Output the (x, y) coordinate of the center of the cell containing the given text.  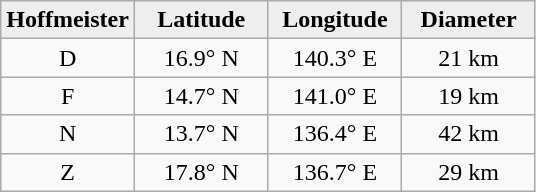
Latitude (201, 20)
136.7° E (335, 172)
14.7° N (201, 96)
Longitude (335, 20)
N (68, 134)
Diameter (469, 20)
Z (68, 172)
141.0° E (335, 96)
29 km (469, 172)
21 km (469, 58)
Hoffmeister (68, 20)
13.7° N (201, 134)
D (68, 58)
19 km (469, 96)
136.4° E (335, 134)
140.3° E (335, 58)
F (68, 96)
42 km (469, 134)
16.9° N (201, 58)
17.8° N (201, 172)
